For the text-containing cell, return its midpoint in [X, Y] coordinate format. 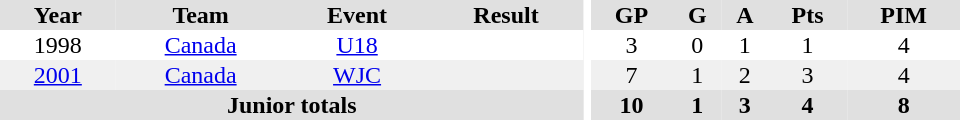
Junior totals [292, 105]
U18 [358, 45]
Pts [808, 15]
Result [506, 15]
0 [698, 45]
GP [631, 15]
8 [904, 105]
Event [358, 15]
WJC [358, 75]
Team [201, 15]
1998 [58, 45]
2001 [58, 75]
PIM [904, 15]
7 [631, 75]
G [698, 15]
2 [745, 75]
10 [631, 105]
Year [58, 15]
A [745, 15]
